Output the (X, Y) coordinate of the center of the cell containing the given text.  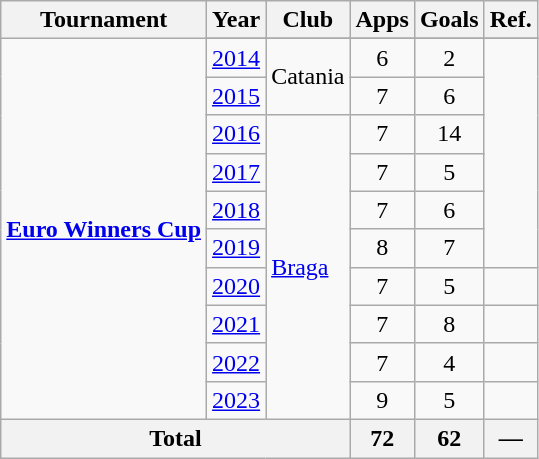
9 (382, 400)
2018 (236, 210)
Tournament (104, 20)
2020 (236, 286)
2014 (236, 58)
4 (449, 362)
14 (449, 134)
Braga (308, 267)
Ref. (510, 20)
Euro Winners Cup (104, 230)
2015 (236, 96)
72 (382, 438)
2022 (236, 362)
2021 (236, 324)
— (510, 438)
2019 (236, 248)
Year (236, 20)
2 (449, 58)
Apps (382, 20)
2023 (236, 400)
Club (308, 20)
Catania (308, 77)
2017 (236, 172)
2016 (236, 134)
Total (176, 438)
62 (449, 438)
Goals (449, 20)
